Extract the (X, Y) coordinate from the center of the cell holding the provided text.  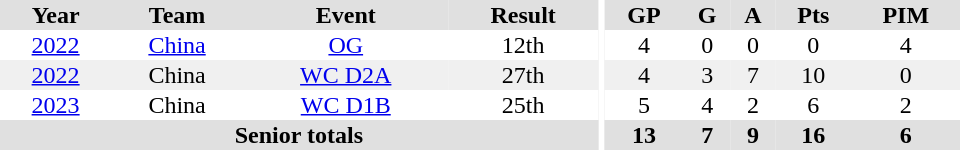
10 (813, 75)
3 (708, 75)
G (708, 15)
Senior totals (299, 135)
Team (177, 15)
Result (524, 15)
Pts (813, 15)
2023 (56, 105)
16 (813, 135)
12th (524, 45)
27th (524, 75)
Event (346, 15)
9 (753, 135)
5 (644, 105)
25th (524, 105)
A (753, 15)
OG (346, 45)
WC D2A (346, 75)
WC D1B (346, 105)
Year (56, 15)
PIM (906, 15)
13 (644, 135)
GP (644, 15)
